Capture the cell that displays the provided text and extract its (X, Y) central coordinate. 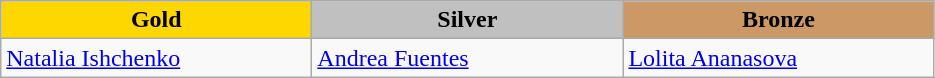
Gold (156, 20)
Silver (468, 20)
Natalia Ishchenko (156, 58)
Andrea Fuentes (468, 58)
Lolita Ananasova (778, 58)
Bronze (778, 20)
